Return the (X, Y) coordinate for the center point of the cell that contains the specified text.  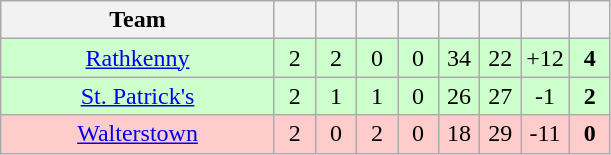
27 (500, 96)
18 (460, 134)
34 (460, 58)
Rathkenny (138, 58)
Team (138, 20)
26 (460, 96)
Walterstown (138, 134)
29 (500, 134)
22 (500, 58)
+12 (546, 58)
-11 (546, 134)
-1 (546, 96)
St. Patrick's (138, 96)
4 (590, 58)
